From the cell containing the given text, extract its center point as (X, Y) coordinate. 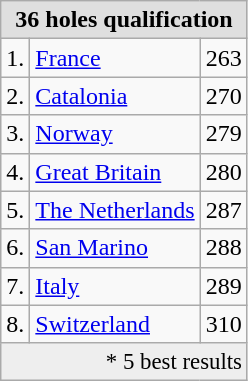
* 5 best results (124, 362)
288 (224, 248)
1. (16, 58)
Norway (115, 134)
Switzerland (115, 324)
San Marino (115, 248)
4. (16, 172)
3. (16, 134)
310 (224, 324)
280 (224, 172)
2. (16, 96)
270 (224, 96)
36 holes qualification (124, 20)
France (115, 58)
5. (16, 210)
8. (16, 324)
Great Britain (115, 172)
6. (16, 248)
The Netherlands (115, 210)
279 (224, 134)
263 (224, 58)
Catalonia (115, 96)
7. (16, 286)
289 (224, 286)
Italy (115, 286)
287 (224, 210)
